Locate the cell with the specified text and output its (x, y) center coordinate. 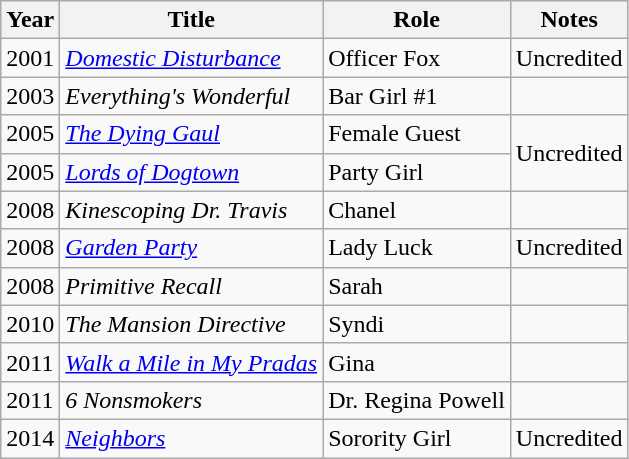
Primitive Recall (192, 286)
The Dying Gaul (192, 134)
Walk a Mile in My Pradas (192, 362)
Domestic Disturbance (192, 58)
Syndi (417, 324)
2014 (30, 438)
Bar Girl #1 (417, 96)
Role (417, 20)
The Mansion Directive (192, 324)
2001 (30, 58)
Lady Luck (417, 248)
6 Nonsmokers (192, 400)
2003 (30, 96)
Gina (417, 362)
Sorority Girl (417, 438)
Notes (569, 20)
Party Girl (417, 172)
Garden Party (192, 248)
Kinescoping Dr. Travis (192, 210)
2010 (30, 324)
Neighbors (192, 438)
Chanel (417, 210)
Sarah (417, 286)
Female Guest (417, 134)
Year (30, 20)
Title (192, 20)
Officer Fox (417, 58)
Lords of Dogtown (192, 172)
Everything's Wonderful (192, 96)
Dr. Regina Powell (417, 400)
